Identify which cell holds the provided text, then report its [X, Y] central coordinate. 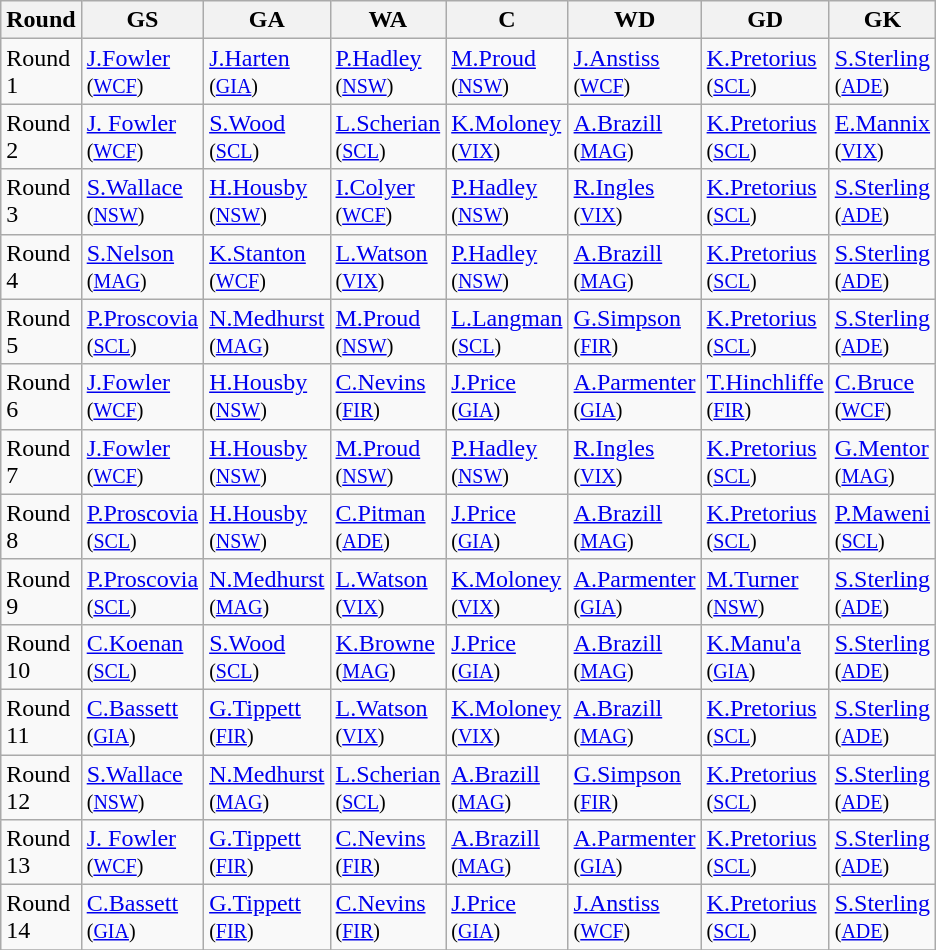
C.Bruce (WCF) [882, 396]
GS [142, 20]
Round 3 [41, 202]
WD [634, 20]
Round 1 [41, 72]
M.Turner (NSW) [765, 592]
Round 13 [41, 852]
Round 11 [41, 722]
K.Manu'a (GIA) [765, 656]
P.Maweni (SCL) [882, 526]
K.Browne (MAG) [388, 656]
J.Harten (GIA) [267, 72]
C.Pitman (ADE) [388, 526]
Round 5 [41, 332]
G.Mentor (MAG) [882, 462]
GK [882, 20]
WA [388, 20]
Round 6 [41, 396]
Round 14 [41, 918]
C [507, 20]
Round 12 [41, 786]
C.Koenan (SCL) [142, 656]
Round 7 [41, 462]
T.Hinchliffe (FIR) [765, 396]
Round 9 [41, 592]
E.Mannix (VIX) [882, 136]
Round [41, 20]
Round 4 [41, 266]
Round 10 [41, 656]
GA [267, 20]
K.Stanton (WCF) [267, 266]
Round 8 [41, 526]
L.Langman (SCL) [507, 332]
Round 2 [41, 136]
I.Colyer (WCF) [388, 202]
S.Nelson (MAG) [142, 266]
GD [765, 20]
